Output the [x, y] coordinate of the center of the cell containing the given text.  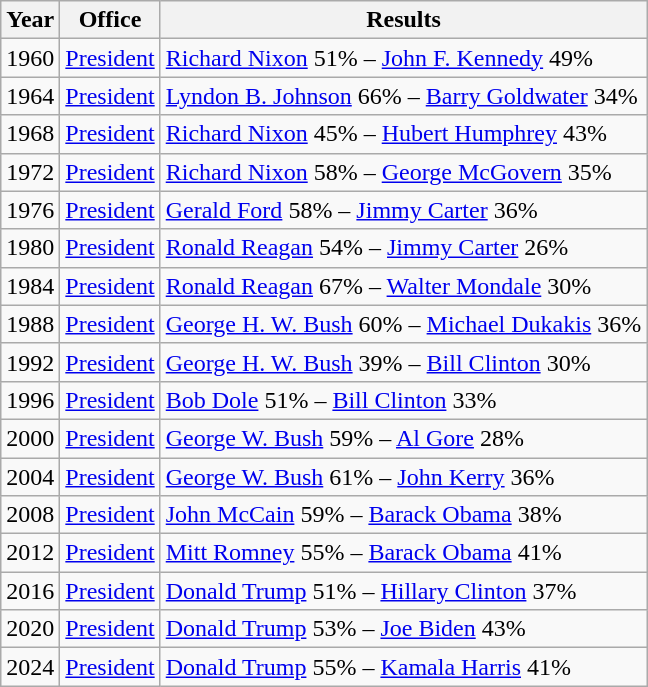
1976 [30, 210]
George W. Bush 59% – Al Gore 28% [404, 438]
2008 [30, 515]
Results [404, 20]
2020 [30, 629]
1980 [30, 248]
George H. W. Bush 39% – Bill Clinton 30% [404, 362]
1984 [30, 286]
Lyndon B. Johnson 66% – Barry Goldwater 34% [404, 96]
1992 [30, 362]
Office [110, 20]
2024 [30, 667]
2000 [30, 438]
Bob Dole 51% – Bill Clinton 33% [404, 400]
1960 [30, 58]
2016 [30, 591]
2012 [30, 553]
Mitt Romney 55% – Barack Obama 41% [404, 553]
George H. W. Bush 60% – Michael Dukakis 36% [404, 324]
1964 [30, 96]
1972 [30, 172]
Richard Nixon 51% – John F. Kennedy 49% [404, 58]
Donald Trump 53% – Joe Biden 43% [404, 629]
Ronald Reagan 67% – Walter Mondale 30% [404, 286]
1996 [30, 400]
Ronald Reagan 54% – Jimmy Carter 26% [404, 248]
1968 [30, 134]
Richard Nixon 58% – George McGovern 35% [404, 172]
Richard Nixon 45% – Hubert Humphrey 43% [404, 134]
Donald Trump 51% – Hillary Clinton 37% [404, 591]
George W. Bush 61% – John Kerry 36% [404, 477]
1988 [30, 324]
John McCain 59% – Barack Obama 38% [404, 515]
Gerald Ford 58% – Jimmy Carter 36% [404, 210]
Year [30, 20]
Donald Trump 55% – Kamala Harris 41% [404, 667]
2004 [30, 477]
